Output the (x, y) coordinate of the center of the cell containing the given text.  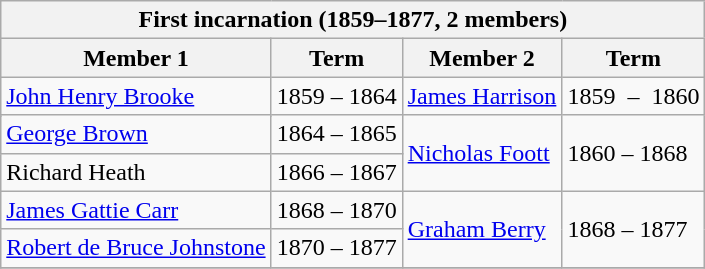
George Brown (136, 134)
Richard Heath (136, 172)
Robert de Bruce Johnstone (136, 248)
Graham Berry (482, 229)
1870 – 1877 (336, 248)
1859 – 1860 (634, 96)
1868 – 1870 (336, 210)
Nicholas Foott (482, 153)
1859 – 1864 (336, 96)
1868 – 1877 (634, 229)
James Gattie Carr (136, 210)
James Harrison (482, 96)
1866 – 1867 (336, 172)
John Henry Brooke (136, 96)
1860 – 1868 (634, 153)
Member 1 (136, 58)
First incarnation (1859–1877, 2 members) (353, 20)
1864 – 1865 (336, 134)
Member 2 (482, 58)
